Locate the cell with the specified text and output its [X, Y] center coordinate. 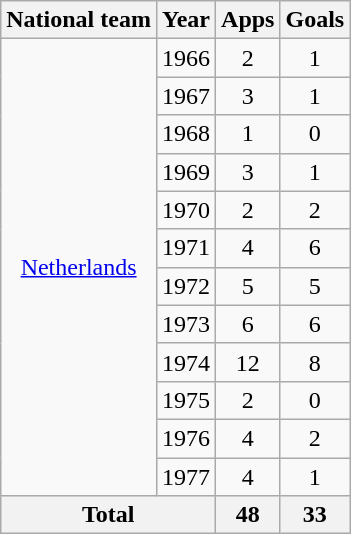
Goals [315, 20]
1968 [186, 134]
8 [315, 362]
Apps [248, 20]
1969 [186, 172]
Netherlands [79, 268]
Total [108, 515]
1970 [186, 210]
1976 [186, 438]
48 [248, 515]
1972 [186, 286]
Year [186, 20]
1974 [186, 362]
1973 [186, 324]
1966 [186, 58]
1967 [186, 96]
1977 [186, 477]
National team [79, 20]
33 [315, 515]
1975 [186, 400]
1971 [186, 248]
12 [248, 362]
